Provide the (x, y) coordinate of the cell's center where the given text is located.  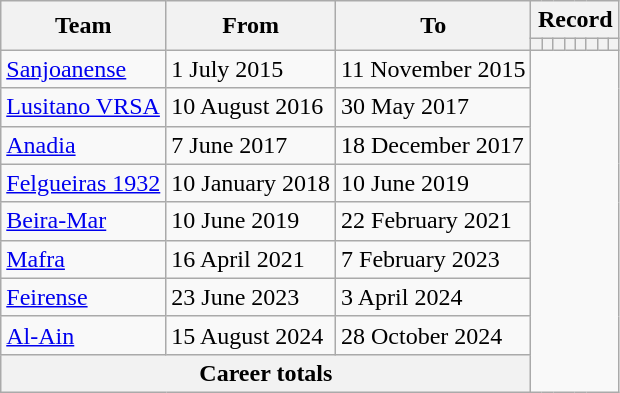
30 May 2017 (434, 107)
From (251, 26)
Feirense (84, 297)
Team (84, 26)
Al-Ain (84, 335)
Beira-Mar (84, 221)
23 June 2023 (251, 297)
Anadia (84, 145)
15 August 2024 (251, 335)
To (434, 26)
3 April 2024 (434, 297)
Sanjoanense (84, 69)
22 February 2021 (434, 221)
18 December 2017 (434, 145)
10 August 2016 (251, 107)
7 June 2017 (251, 145)
Lusitano VRSA (84, 107)
10 January 2018 (251, 183)
28 October 2024 (434, 335)
7 February 2023 (434, 259)
Record (575, 20)
Mafra (84, 259)
Felgueiras 1932 (84, 183)
1 July 2015 (251, 69)
16 April 2021 (251, 259)
11 November 2015 (434, 69)
Career totals (266, 373)
